Pinpoint the cell where the given text exists, returning its [X, Y] midpoint coordinate. 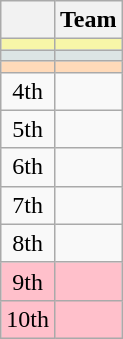
Team [88, 20]
8th [28, 243]
9th [28, 281]
7th [28, 205]
6th [28, 167]
4th [28, 91]
10th [28, 319]
5th [28, 129]
